Output the [X, Y] coordinate of the center of the cell containing the given text.  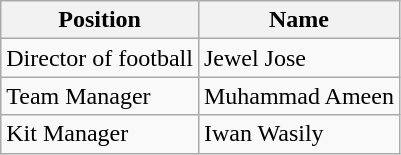
Position [100, 20]
Director of football [100, 58]
Name [298, 20]
Jewel Jose [298, 58]
Muhammad Ameen [298, 96]
Team Manager [100, 96]
Kit Manager [100, 134]
Iwan Wasily [298, 134]
